Return the [X, Y] coordinate for the center point of the cell that contains the specified text.  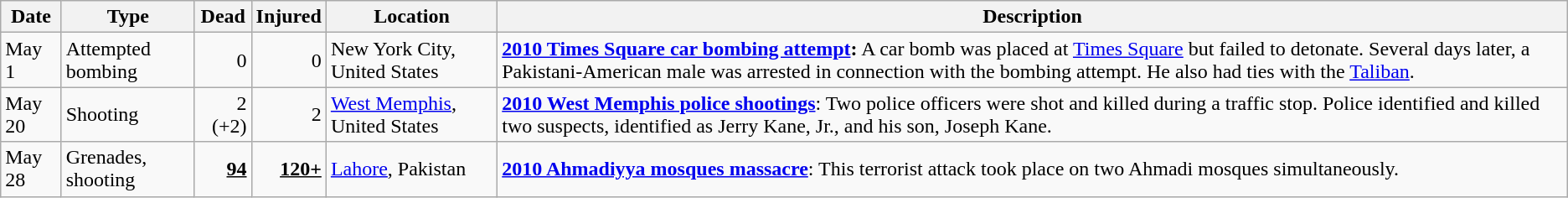
Type [127, 17]
2010 Ahmadiyya mosques massacre: This terrorist attack took place on two Ahmadi mosques simultaneously. [1033, 169]
Dead [223, 17]
Grenades, shooting [127, 169]
May 20 [31, 114]
Injured [288, 17]
Description [1033, 17]
2 (+2) [223, 114]
Attempted bombing [127, 60]
Date [31, 17]
New York City, United States [411, 60]
West Memphis, United States [411, 114]
May 28 [31, 169]
2 [288, 114]
May 1 [31, 60]
120+ [288, 169]
Lahore, Pakistan [411, 169]
Shooting [127, 114]
Location [411, 17]
94 [223, 169]
